Capture the cell that displays the provided text and extract its [x, y] central coordinate. 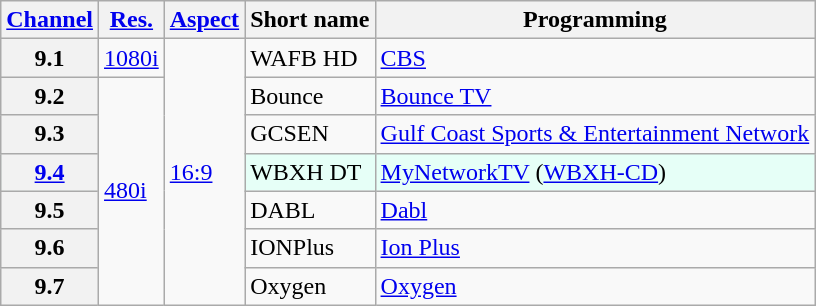
Programming [595, 20]
Channel [50, 20]
WBXH DT [310, 172]
Ion Plus [595, 248]
9.2 [50, 96]
1080i [132, 58]
480i [132, 191]
Res. [132, 20]
Bounce [310, 96]
9.1 [50, 58]
Dabl [595, 210]
DABL [310, 210]
Bounce TV [595, 96]
16:9 [204, 172]
IONPlus [310, 248]
MyNetworkTV (WBXH-CD) [595, 172]
Aspect [204, 20]
CBS [595, 58]
9.7 [50, 286]
9.6 [50, 248]
Gulf Coast Sports & Entertainment Network [595, 134]
9.3 [50, 134]
WAFB HD [310, 58]
Short name [310, 20]
GCSEN [310, 134]
9.4 [50, 172]
9.5 [50, 210]
